Provide the (X, Y) coordinate of the cell's center where the given text is located.  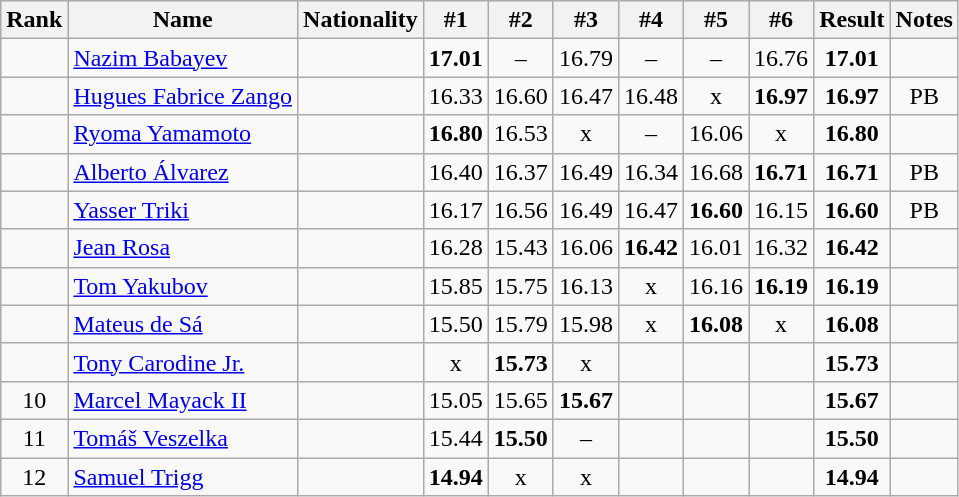
#3 (586, 20)
16.79 (586, 58)
16.28 (456, 248)
Notes (924, 20)
15.75 (520, 286)
Result (852, 20)
15.65 (520, 400)
#4 (650, 20)
16.37 (520, 172)
16.56 (520, 210)
Nationality (361, 20)
15.05 (456, 400)
Rank (34, 20)
16.34 (650, 172)
16.13 (586, 286)
16.40 (456, 172)
#1 (456, 20)
Marcel Mayack II (183, 400)
Tomáš Veszelka (183, 438)
Mateus de Sá (183, 324)
16.68 (716, 172)
16.16 (716, 286)
Samuel Trigg (183, 477)
Ryoma Yamamoto (183, 134)
Tom Yakubov (183, 286)
15.44 (456, 438)
Tony Carodine Jr. (183, 362)
12 (34, 477)
16.53 (520, 134)
#5 (716, 20)
16.32 (782, 248)
15.43 (520, 248)
16.48 (650, 96)
16.33 (456, 96)
#2 (520, 20)
15.79 (520, 324)
Alberto Álvarez (183, 172)
16.15 (782, 210)
15.85 (456, 286)
10 (34, 400)
16.01 (716, 248)
Hugues Fabrice Zango (183, 96)
Name (183, 20)
Yasser Triki (183, 210)
#6 (782, 20)
16.17 (456, 210)
Nazim Babayev (183, 58)
15.98 (586, 324)
16.76 (782, 58)
Jean Rosa (183, 248)
11 (34, 438)
